Output the [x, y] coordinate of the center of the cell containing the given text.  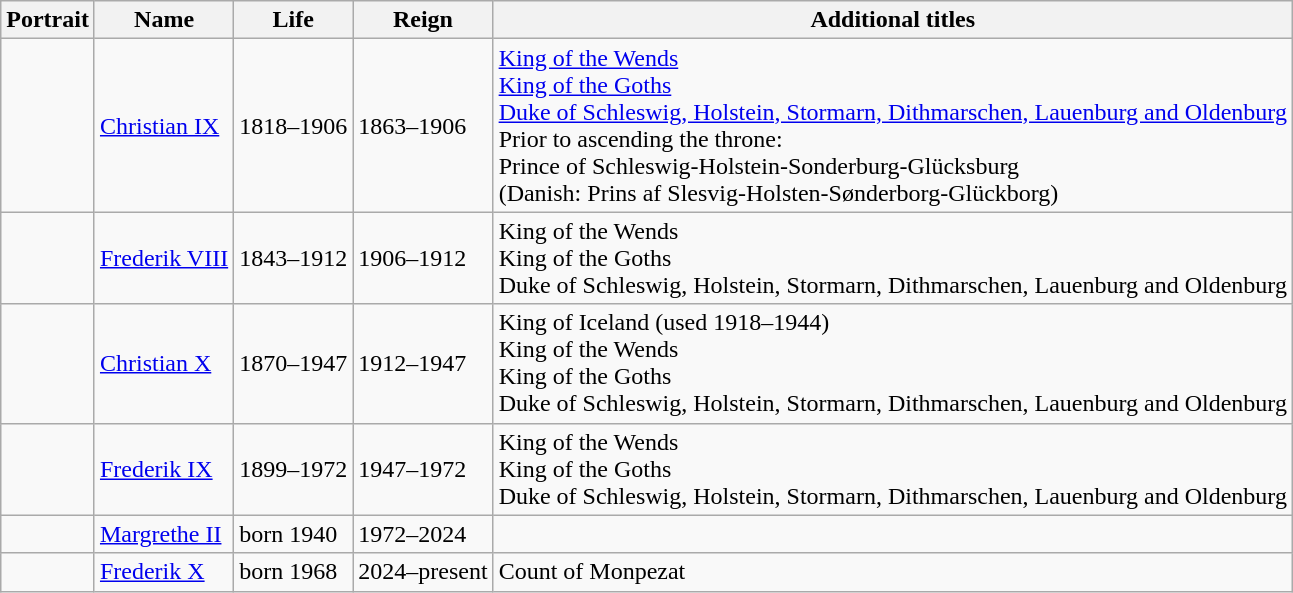
1863–1906 [423, 126]
Count of Monpezat [892, 572]
Frederik X [164, 572]
Margrethe II [164, 534]
born 1940 [294, 534]
1947–1972 [423, 469]
1906–1912 [423, 258]
1843–1912 [294, 258]
Reign [423, 20]
2024–present [423, 572]
King of Iceland (used 1918–1944)King of the WendsKing of the GothsDuke of Schleswig, Holstein, Stormarn, Dithmarschen, Lauenburg and Oldenburg [892, 364]
Christian X [164, 364]
born 1968 [294, 572]
1818–1906 [294, 126]
Frederik IX [164, 469]
Life [294, 20]
1972–2024 [423, 534]
1899–1972 [294, 469]
Christian IX [164, 126]
1912–1947 [423, 364]
1870–1947 [294, 364]
Name [164, 20]
Portrait [48, 20]
Frederik VIII [164, 258]
Additional titles [892, 20]
